Find where the given text appears and provide that cell's center as [X, Y] coordinate. 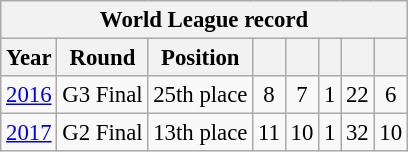
22 [358, 95]
6 [390, 95]
Round [102, 58]
32 [358, 133]
25th place [200, 95]
Position [200, 58]
13th place [200, 133]
11 [270, 133]
Year [29, 58]
7 [302, 95]
8 [270, 95]
G2 Final [102, 133]
World League record [204, 20]
2016 [29, 95]
G3 Final [102, 95]
2017 [29, 133]
